For the text-containing cell, return its midpoint in (X, Y) coordinate format. 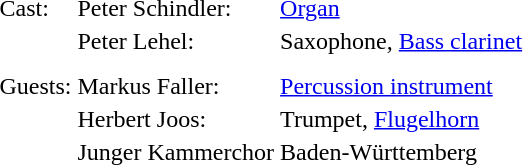
Markus Faller: (176, 86)
Herbert Joos: (176, 119)
Peter Lehel: (176, 41)
